Scan for the cell matching the given text and deliver its (x, y) coordinate at center. 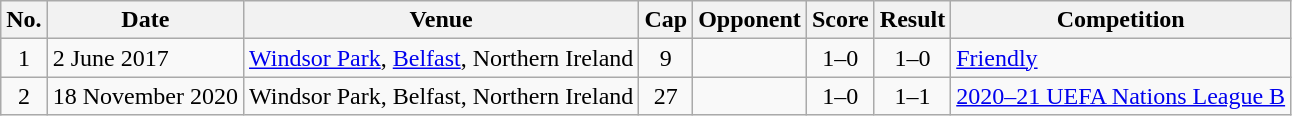
No. (24, 20)
Date (145, 20)
Venue (442, 20)
1–1 (912, 96)
27 (666, 96)
1 (24, 58)
2 June 2017 (145, 58)
2 (24, 96)
Result (912, 20)
18 November 2020 (145, 96)
2020–21 UEFA Nations League B (1121, 96)
Score (840, 20)
Friendly (1121, 58)
Competition (1121, 20)
9 (666, 58)
Opponent (750, 20)
Cap (666, 20)
